Return the [X, Y] coordinate for the center point of the cell that contains the specified text.  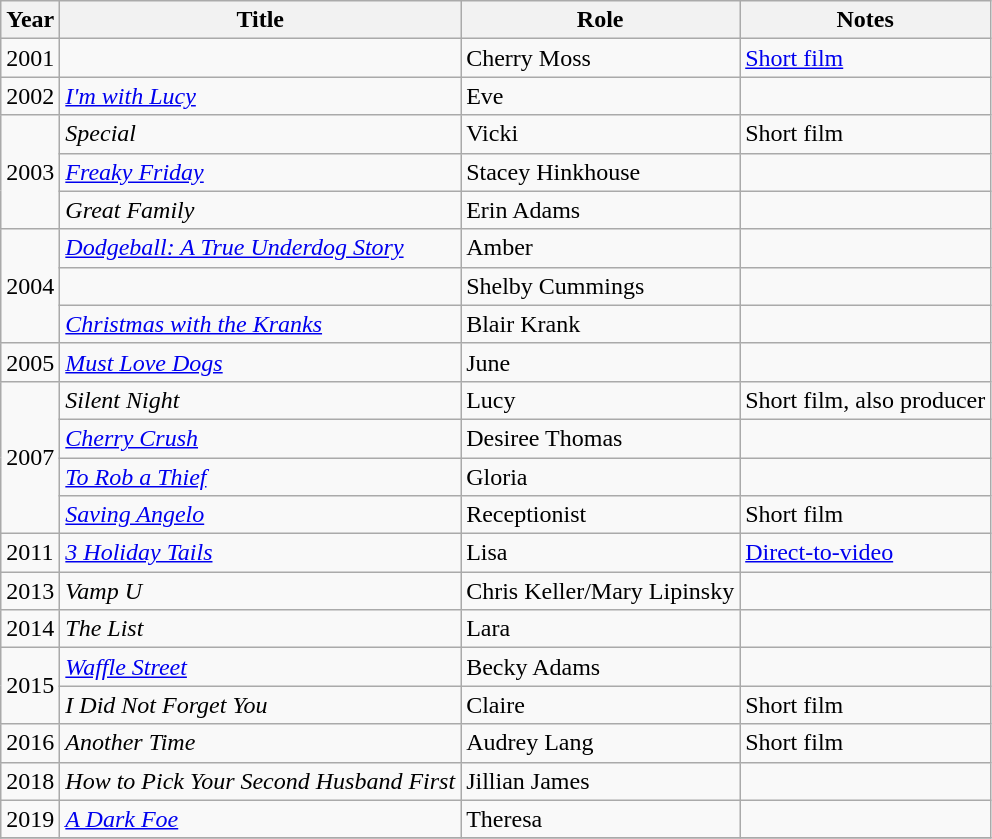
Gloria [600, 477]
June [600, 362]
Audrey Lang [600, 743]
Erin Adams [600, 210]
Eve [600, 96]
2004 [30, 286]
2014 [30, 629]
2002 [30, 96]
Direct-to-video [866, 553]
I'm with Lucy [260, 96]
Cherry Moss [600, 58]
Title [260, 20]
Desiree Thomas [600, 438]
Dodgeball: A True Underdog Story [260, 248]
Vamp U [260, 591]
Notes [866, 20]
Cherry Crush [260, 438]
2003 [30, 172]
Role [600, 20]
Amber [600, 248]
3 Holiday Tails [260, 553]
Short film, also producer [866, 400]
Lucy [600, 400]
Waffle Street [260, 667]
2001 [30, 58]
Christmas with the Kranks [260, 324]
Great Family [260, 210]
How to Pick Your Second Husband First [260, 781]
Receptionist [600, 515]
2005 [30, 362]
Shelby Cummings [600, 286]
Must Love Dogs [260, 362]
2018 [30, 781]
2011 [30, 553]
I Did Not Forget You [260, 705]
Becky Adams [600, 667]
Blair Krank [600, 324]
Lara [600, 629]
A Dark Foe [260, 819]
Vicki [600, 134]
Chris Keller/Mary Lipinsky [600, 591]
2013 [30, 591]
2019 [30, 819]
To Rob a Thief [260, 477]
Another Time [260, 743]
Jillian James [600, 781]
The List [260, 629]
Stacey Hinkhouse [600, 172]
2007 [30, 457]
Claire [600, 705]
2016 [30, 743]
Year [30, 20]
Special [260, 134]
Freaky Friday [260, 172]
Silent Night [260, 400]
Theresa [600, 819]
Lisa [600, 553]
2015 [30, 686]
Saving Angelo [260, 515]
